Determine the [x, y] coordinate at the center of the cell enclosing the given text.  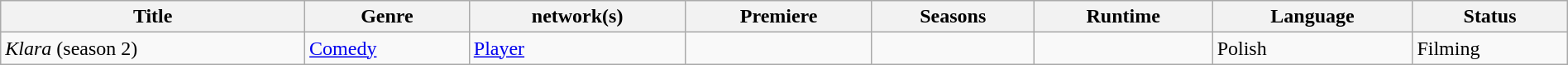
Comedy [387, 48]
Premiere [779, 17]
Player [577, 48]
Polish [1312, 48]
Genre [387, 17]
Status [1490, 17]
Title [153, 17]
Klara (season 2) [153, 48]
Seasons [953, 17]
Filming [1490, 48]
network(s) [577, 17]
Runtime [1123, 17]
Language [1312, 17]
